Determine the (X, Y) coordinate at the center of the cell enclosing the given text.  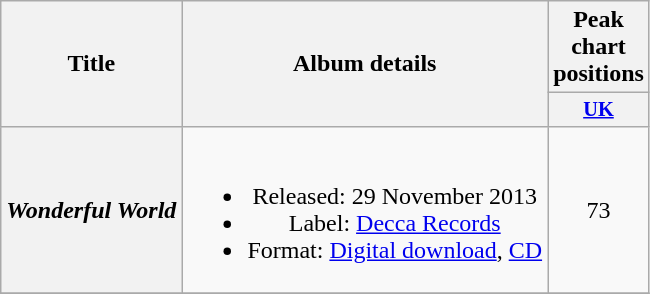
Album details (365, 64)
Peak chart positions (599, 47)
Title (92, 64)
Wonderful World (92, 210)
Released: 29 November 2013Label: Decca RecordsFormat: Digital download, CD (365, 210)
73 (599, 210)
UK (599, 110)
